Detect which cell encompasses the target text, then output its (X, Y) center coordinate. 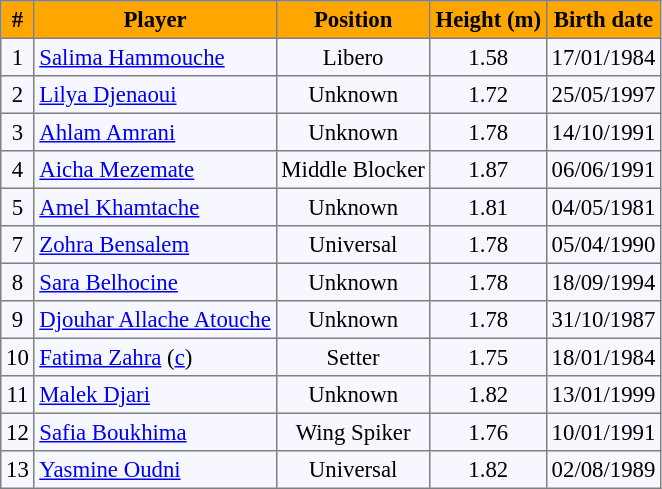
4 (18, 170)
9 (18, 320)
7 (18, 245)
8 (18, 282)
10 (18, 357)
1 (18, 57)
Salima Hammouche (155, 57)
1.75 (488, 357)
1.87 (488, 170)
Fatima Zahra (c) (155, 357)
3 (18, 132)
04/05/1981 (603, 207)
Safia Boukhima (155, 432)
Ahlam Amrani (155, 132)
05/04/1990 (603, 245)
# (18, 20)
Height (m) (488, 20)
1.72 (488, 95)
Birth date (603, 20)
Malek Djari (155, 395)
Sara Belhocine (155, 282)
18/01/1984 (603, 357)
Lilya Djenaoui (155, 95)
25/05/1997 (603, 95)
18/09/1994 (603, 282)
Position (353, 20)
Yasmine Oudni (155, 470)
Setter (353, 357)
14/10/1991 (603, 132)
Wing Spiker (353, 432)
Zohra Bensalem (155, 245)
1.81 (488, 207)
06/06/1991 (603, 170)
1.76 (488, 432)
1.58 (488, 57)
Aicha Mezemate (155, 170)
31/10/1987 (603, 320)
Amel Khamtache (155, 207)
10/01/1991 (603, 432)
Player (155, 20)
11 (18, 395)
Djouhar Allache Atouche (155, 320)
13/01/1999 (603, 395)
5 (18, 207)
12 (18, 432)
02/08/1989 (603, 470)
Libero (353, 57)
2 (18, 95)
Middle Blocker (353, 170)
17/01/1984 (603, 57)
13 (18, 470)
